Capture the cell that displays the provided text and extract its (X, Y) central coordinate. 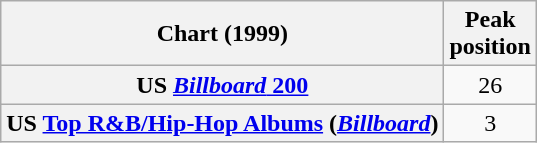
26 (490, 85)
US Top R&B/Hip-Hop Albums (Billboard) (222, 123)
3 (490, 123)
Peakposition (490, 34)
Chart (1999) (222, 34)
US Billboard 200 (222, 85)
